Capture the cell that displays the provided text and extract its [X, Y] central coordinate. 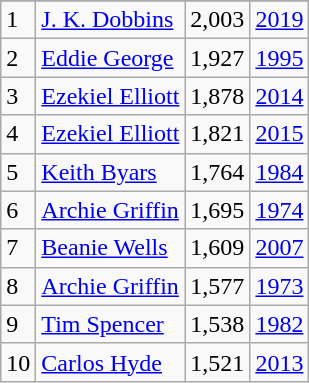
6 [18, 210]
Keith Byars [110, 172]
2013 [280, 362]
1,577 [218, 286]
1,609 [218, 248]
10 [18, 362]
2014 [280, 96]
2 [18, 58]
1,821 [218, 134]
Eddie George [110, 58]
Carlos Hyde [110, 362]
Beanie Wells [110, 248]
1,764 [218, 172]
1,521 [218, 362]
1,695 [218, 210]
2015 [280, 134]
1995 [280, 58]
8 [18, 286]
1,878 [218, 96]
9 [18, 324]
1,538 [218, 324]
4 [18, 134]
2007 [280, 248]
1974 [280, 210]
1,927 [218, 58]
1984 [280, 172]
2,003 [218, 20]
1973 [280, 286]
7 [18, 248]
1 [18, 20]
2019 [280, 20]
1982 [280, 324]
Tim Spencer [110, 324]
5 [18, 172]
J. K. Dobbins [110, 20]
3 [18, 96]
